Scan for the cell matching the given text and deliver its (x, y) coordinate at center. 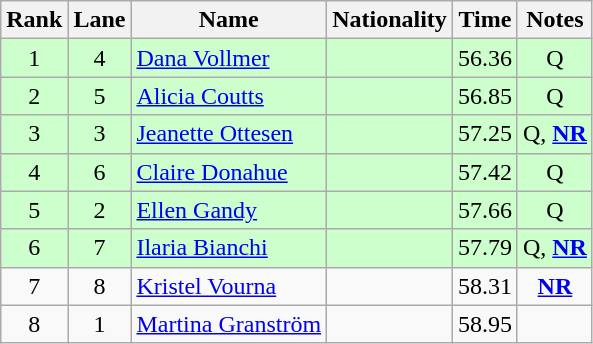
Notes (554, 20)
Rank (34, 20)
58.95 (484, 324)
Jeanette Ottesen (229, 134)
Time (484, 20)
57.66 (484, 210)
Nationality (390, 20)
NR (554, 286)
Ellen Gandy (229, 210)
56.36 (484, 58)
Dana Vollmer (229, 58)
Alicia Coutts (229, 96)
57.25 (484, 134)
Ilaria Bianchi (229, 248)
58.31 (484, 286)
56.85 (484, 96)
Kristel Vourna (229, 286)
Name (229, 20)
57.79 (484, 248)
57.42 (484, 172)
Martina Granström (229, 324)
Claire Donahue (229, 172)
Lane (100, 20)
